Determine the [x, y] coordinate at the center of the cell enclosing the given text.  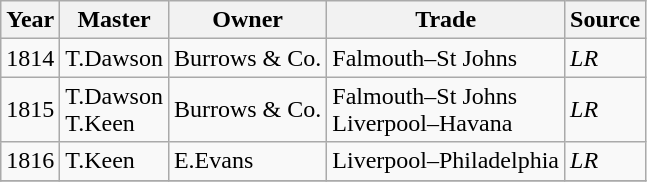
E.Evans [247, 161]
T.DawsonT.Keen [114, 110]
Trade [446, 20]
Year [30, 20]
T.Keen [114, 161]
Owner [247, 20]
Liverpool–Philadelphia [446, 161]
Master [114, 20]
T.Dawson [114, 58]
1814 [30, 58]
Falmouth–St Johns [446, 58]
Falmouth–St JohnsLiverpool–Havana [446, 110]
Source [606, 20]
1816 [30, 161]
1815 [30, 110]
